Locate the cell with the specified text and output its [x, y] center coordinate. 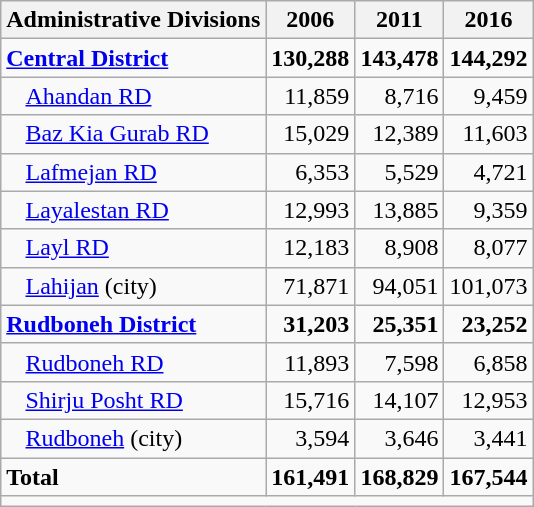
101,073 [488, 286]
71,871 [310, 286]
8,908 [400, 248]
9,459 [488, 96]
Layl RD [134, 248]
12,953 [488, 400]
94,051 [400, 286]
13,885 [400, 210]
12,183 [310, 248]
Lafmejan RD [134, 172]
2011 [400, 20]
5,529 [400, 172]
15,029 [310, 134]
3,594 [310, 438]
8,077 [488, 248]
Baz Kia Gurab RD [134, 134]
4,721 [488, 172]
Rudboneh RD [134, 362]
143,478 [400, 58]
8,716 [400, 96]
25,351 [400, 324]
130,288 [310, 58]
12,389 [400, 134]
144,292 [488, 58]
2006 [310, 20]
Rudboneh District [134, 324]
31,203 [310, 324]
167,544 [488, 477]
168,829 [400, 477]
Total [134, 477]
14,107 [400, 400]
23,252 [488, 324]
Central District [134, 58]
11,603 [488, 134]
Layalestan RD [134, 210]
161,491 [310, 477]
9,359 [488, 210]
6,353 [310, 172]
6,858 [488, 362]
7,598 [400, 362]
2016 [488, 20]
Shirju Posht RD [134, 400]
Administrative Divisions [134, 20]
Ahandan RD [134, 96]
Lahijan (city) [134, 286]
Rudboneh (city) [134, 438]
3,646 [400, 438]
3,441 [488, 438]
11,893 [310, 362]
12,993 [310, 210]
15,716 [310, 400]
11,859 [310, 96]
